From the cell containing the given text, extract its center point as [X, Y] coordinate. 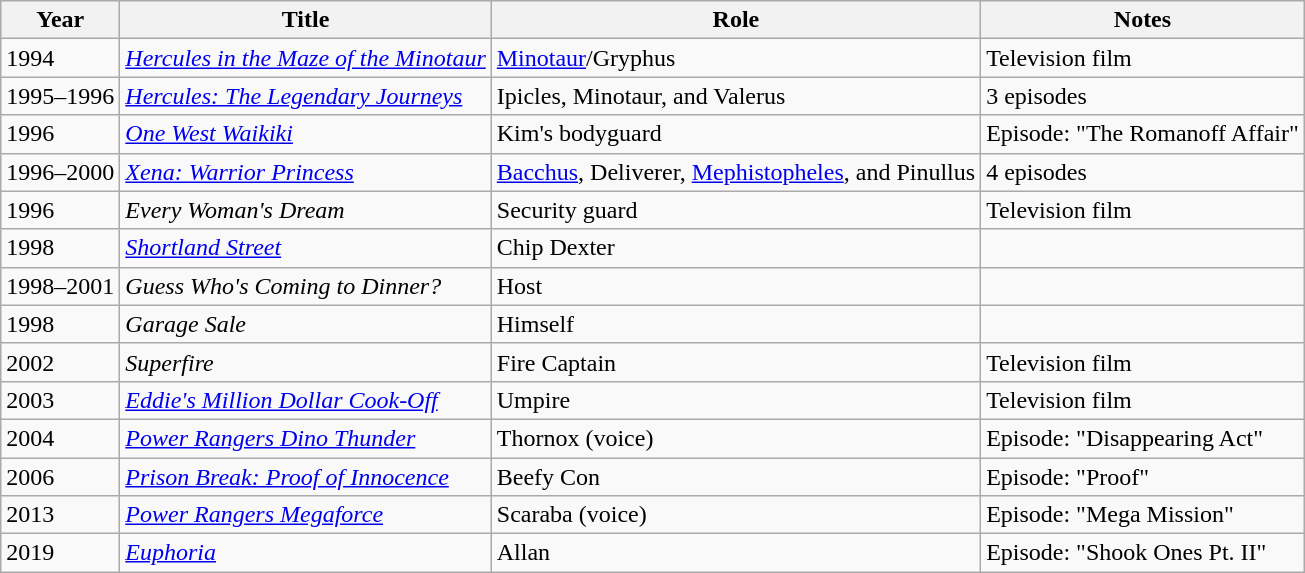
Hercules: The Legendary Journeys [306, 96]
Xena: Warrior Princess [306, 172]
Ipicles, Minotaur, and Valerus [736, 96]
Chip Dexter [736, 248]
1994 [60, 58]
Security guard [736, 210]
Title [306, 20]
Umpire [736, 400]
Fire Captain [736, 362]
Episode: "Disappearing Act" [1143, 438]
Power Rangers Megaforce [306, 515]
4 episodes [1143, 172]
Thornox (voice) [736, 438]
Power Rangers Dino Thunder [306, 438]
Shortland Street [306, 248]
Bacchus, Deliverer, Mephistopheles, and Pinullus [736, 172]
Episode: "Mega Mission" [1143, 515]
Scaraba (voice) [736, 515]
Guess Who's Coming to Dinner? [306, 286]
Beefy Con [736, 477]
2004 [60, 438]
2019 [60, 553]
2003 [60, 400]
Garage Sale [306, 324]
1996–2000 [60, 172]
1998–2001 [60, 286]
1995–1996 [60, 96]
Himself [736, 324]
Host [736, 286]
Prison Break: Proof of Innocence [306, 477]
Minotaur/Gryphus [736, 58]
Notes [1143, 20]
Episode: "Proof" [1143, 477]
Episode: "The Romanoff Affair" [1143, 134]
Superfire [306, 362]
Kim's bodyguard [736, 134]
Euphoria [306, 553]
Allan [736, 553]
Role [736, 20]
2006 [60, 477]
Eddie's Million Dollar Cook-Off [306, 400]
One West Waikiki [306, 134]
2013 [60, 515]
Hercules in the Maze of the Minotaur [306, 58]
Year [60, 20]
3 episodes [1143, 96]
2002 [60, 362]
Every Woman's Dream [306, 210]
Episode: "Shook Ones Pt. II" [1143, 553]
